Output the [x, y] coordinate of the center of the cell containing the given text.  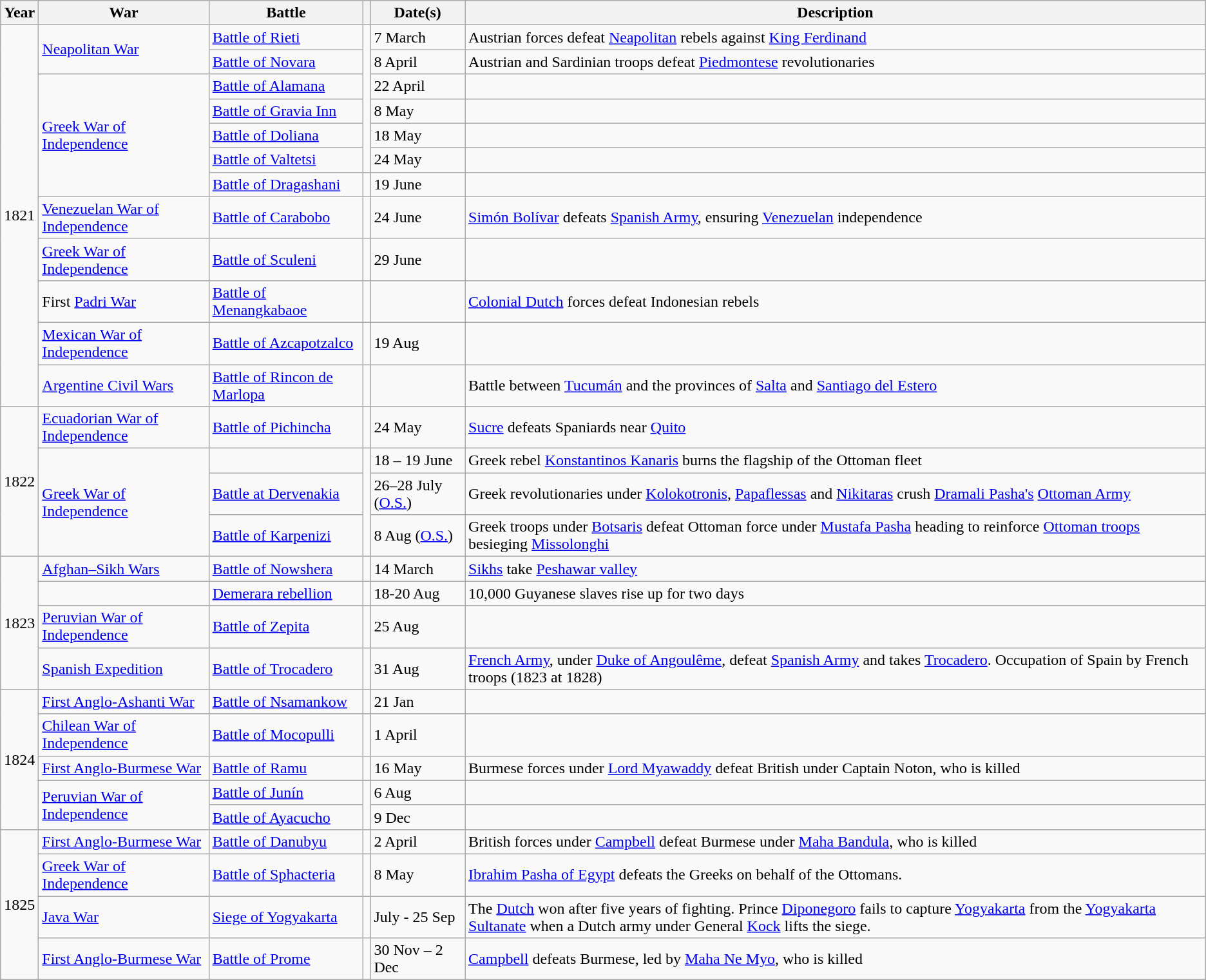
Mexican War of Independence [124, 343]
Austrian and Sardinian troops defeat Piedmontese revolutionaries [836, 62]
1 April [417, 735]
Battle of Sculeni [286, 259]
18 May [417, 135]
Austrian forces defeat Neapolitan rebels against King Ferdinand [836, 37]
Battle of Zepita [286, 626]
1822 [19, 482]
Burmese forces under Lord Myawaddy defeat British under Captain Noton, who is killed [836, 768]
Battle of Alamana [286, 86]
Battle of Valtetsi [286, 160]
8 April [417, 62]
Battle between Tucumán and the provinces of Salta and Santiago del Estero [836, 385]
10,000 Guyanese slaves rise up for two days [836, 593]
Demerara rebellion [286, 593]
Battle of Menangkabaoe [286, 302]
Battle of Mocopulli [286, 735]
Battle of Ayacucho [286, 817]
Battle of Nowshera [286, 569]
26–28 July (O.S.) [417, 494]
Greek revolutionaries under Kolokotronis, Papaflessas and Nikitaras crush Dramali Pasha's Ottoman Army [836, 494]
Battle of Ramu [286, 768]
Battle at Dervenakia [286, 494]
Sikhs take Peshawar valley [836, 569]
Battle of Danubyu [286, 841]
1824 [19, 759]
Battle of Sphacteria [286, 875]
Battle of Prome [286, 959]
9 Dec [417, 817]
Simón Bolívar defeats Spanish Army, ensuring Venezuelan independence [836, 218]
First Anglo-Ashanti War [124, 702]
Date(s) [417, 13]
Battle of Dragashani [286, 184]
Afghan–Sikh Wars [124, 569]
2 April [417, 841]
Battle of Novara [286, 62]
Sucre defeats Spaniards near Quito [836, 428]
18 – 19 June [417, 461]
21 Jan [417, 702]
War [124, 13]
16 May [417, 768]
Neapolitan War [124, 50]
Chilean War of Independence [124, 735]
18-20 Aug [417, 593]
Year [19, 13]
24 June [417, 218]
Spanish Expedition [124, 669]
29 June [417, 259]
Java War [124, 916]
Battle of Doliana [286, 135]
Battle of Pichincha [286, 428]
19 Aug [417, 343]
Battle of Junín [286, 793]
6 Aug [417, 793]
Battle of Carabobo [286, 218]
Battle [286, 13]
Siege of Yogyakarta [286, 916]
Greek troops under Botsaris defeat Ottoman force under Mustafa Pasha heading to reinforce Ottoman troops besieging Missolonghi [836, 536]
Ibrahim Pasha of Egypt defeats the Greeks on behalf of the Ottomans. [836, 875]
British forces under Campbell defeat Burmese under Maha Bandula, who is killed [836, 841]
Venezuelan War of Independence [124, 218]
14 March [417, 569]
Battle of Trocadero [286, 669]
1821 [19, 216]
Battle of Nsamankow [286, 702]
7 March [417, 37]
Battle of Gravia Inn [286, 111]
19 June [417, 184]
Greek rebel Konstantinos Kanaris burns the flagship of the Ottoman fleet [836, 461]
1825 [19, 905]
8 Aug (O.S.) [417, 536]
1823 [19, 623]
Argentine Civil Wars [124, 385]
Ecuadorian War of Independence [124, 428]
Battle of Karpenizi [286, 536]
Battle of Rincon de Marlopa [286, 385]
First Padri War [124, 302]
Battle of Azcapotzalco [286, 343]
July - 25 Sep [417, 916]
Colonial Dutch forces defeat Indonesian rebels [836, 302]
Battle of Rieti [286, 37]
31 Aug [417, 669]
25 Aug [417, 626]
French Army, under Duke of Angoulême, defeat Spanish Army and takes Trocadero. Occupation of Spain by French troops (1823 at 1828) [836, 669]
Campbell defeats Burmese, led by Maha Ne Myo, who is killed [836, 959]
Description [836, 13]
22 April [417, 86]
30 Nov – 2 Dec [417, 959]
